Identify which cell holds the provided text, then report its [x, y] central coordinate. 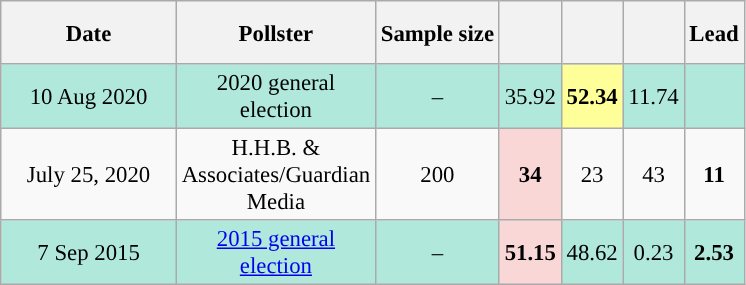
7 Sep 2015 [89, 252]
H.H.B. & Associates/Guardian Media [276, 175]
52.34 [592, 96]
2.53 [714, 252]
43 [654, 175]
51.15 [530, 252]
48.62 [592, 252]
35.92 [530, 96]
200 [437, 175]
23 [592, 175]
Pollster [276, 32]
Sample size [437, 32]
11 [714, 175]
10 Aug 2020 [89, 96]
July 25, 2020 [89, 175]
Date [89, 32]
34 [530, 175]
2015 general election [276, 252]
Lead [714, 32]
11.74 [654, 96]
0.23 [654, 252]
2020 general election [276, 96]
